Capture the cell that displays the provided text and extract its [x, y] central coordinate. 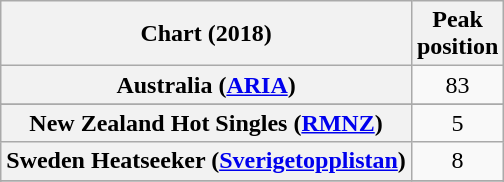
Chart (2018) [206, 34]
Australia (ARIA) [206, 85]
Peak position [457, 34]
Sweden Heatseeker (Sverigetopplistan) [206, 161]
New Zealand Hot Singles (RMNZ) [206, 123]
5 [457, 123]
8 [457, 161]
83 [457, 85]
